Locate the cell with the specified text and output its (X, Y) center coordinate. 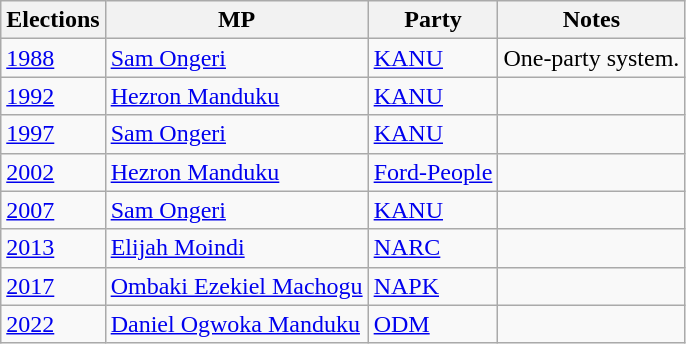
1988 (53, 58)
2002 (53, 172)
ODM (433, 324)
1992 (53, 96)
Notes (592, 20)
2017 (53, 286)
One-party system. (592, 58)
Ford-People (433, 172)
MP (236, 20)
Party (433, 20)
2013 (53, 248)
Daniel Ogwoka Manduku (236, 324)
1997 (53, 134)
2022 (53, 324)
NARC (433, 248)
Ombaki Ezekiel Machogu (236, 286)
NAPK (433, 286)
2007 (53, 210)
Elijah Moindi (236, 248)
Elections (53, 20)
